Scan for the cell matching the given text and deliver its (x, y) coordinate at center. 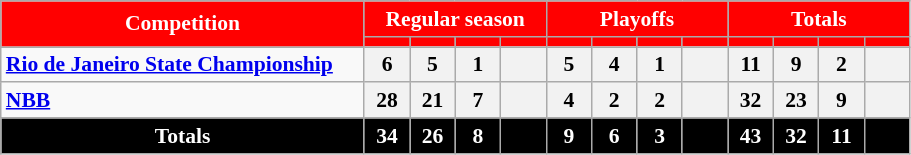
Rio de Janeiro State Championship (183, 65)
26 (432, 136)
8 (478, 136)
7 (478, 101)
23 (796, 101)
3 (660, 136)
Playoffs (637, 19)
28 (386, 101)
Competition (183, 24)
NBB (183, 101)
34 (386, 136)
21 (432, 101)
43 (750, 136)
Regular season (455, 19)
